Return the [X, Y] coordinate for the center point of the cell that contains the specified text.  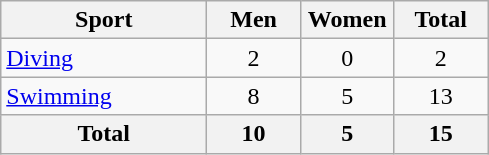
Women [347, 20]
8 [254, 96]
13 [441, 96]
10 [254, 134]
Men [254, 20]
15 [441, 134]
Diving [104, 58]
Sport [104, 20]
0 [347, 58]
Swimming [104, 96]
